Extract the [X, Y] coordinate from the center of the cell holding the provided text.  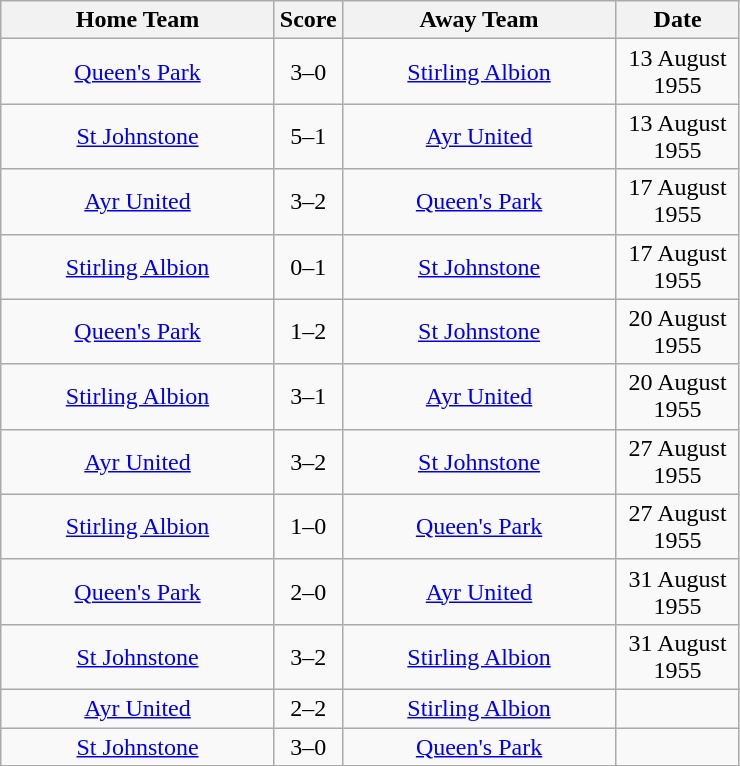
5–1 [308, 136]
2–0 [308, 592]
0–1 [308, 266]
Date [678, 20]
1–2 [308, 332]
2–2 [308, 708]
Score [308, 20]
Home Team [138, 20]
1–0 [308, 526]
3–1 [308, 396]
Away Team [479, 20]
